Extract the [X, Y] coordinate from the center of the cell holding the provided text.  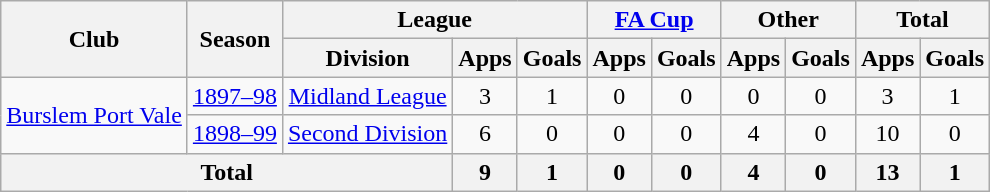
Burslem Port Vale [94, 115]
6 [485, 134]
13 [887, 172]
League [434, 20]
Midland League [367, 96]
FA Cup [654, 20]
1897–98 [234, 96]
Second Division [367, 134]
1898–99 [234, 134]
Other [788, 20]
Division [367, 58]
Season [234, 39]
10 [887, 134]
9 [485, 172]
Club [94, 39]
